Extract the [x, y] coordinate from the center of the cell holding the provided text.  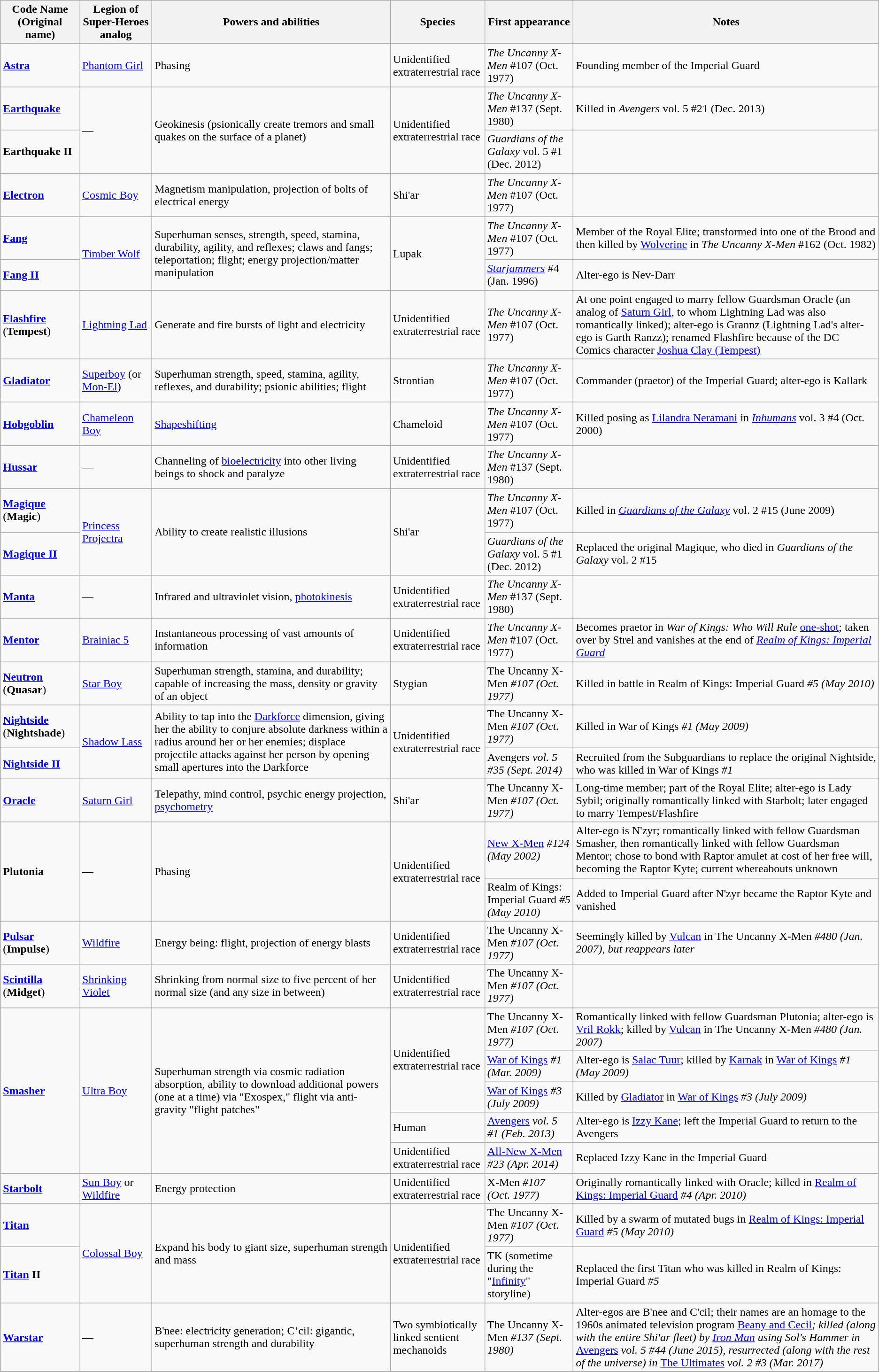
Commander (praetor) of the Imperial Guard; alter-ego is Kallark [726, 380]
Titan II [40, 1275]
Magique (Magic) [40, 510]
Superhuman strength, speed, stamina, agility, reflexes, and durability; psionic abilities; flight [271, 380]
Telepathy, mind control, psychic energy projection, psychometry [271, 800]
Superboy (or Mon-El) [116, 380]
Code Name (Original name) [40, 22]
Generate and fire bursts of light and electricity [271, 325]
Shapeshifting [271, 424]
Energy being: flight, projection of energy blasts [271, 943]
Infrared and ultraviolet vision, photokinesis [271, 597]
Pulsar (Impulse) [40, 943]
Shrinking Violet [116, 986]
Gladiator [40, 380]
Princess Projectra [116, 532]
Killed posing as Lilandra Neramani in Inhumans vol. 3 #4 (Oct. 2000) [726, 424]
New X-Men #124 (May 2002) [529, 850]
Earthquake [40, 109]
Shrinking from normal size to five percent of her normal size (and any size in between) [271, 986]
Originally romantically linked with Oracle; killed in Realm of Kings: Imperial Guard #4 (Apr. 2010) [726, 1188]
Nightside II [40, 764]
Starbolt [40, 1188]
Killed in Guardians of the Galaxy vol. 2 #15 (June 2009) [726, 510]
Colossal Boy [116, 1253]
TK (sometime during the "Infinity" storyline) [529, 1275]
Realm of Kings: Imperial Guard #5 (May 2010) [529, 899]
Phantom Girl [116, 65]
Hobgoblin [40, 424]
Shadow Lass [116, 742]
Member of the Royal Elite; transformed into one of the Brood and then killed by Wolverine in The Uncanny X-Men #162 (Oct. 1982) [726, 238]
Replaced Izzy Kane in the Imperial Guard [726, 1157]
Wildfire [116, 943]
Titan [40, 1225]
Recruited from the Subguardians to replace the original Nightside, who was killed in War of Kings #1 [726, 764]
Plutonia [40, 872]
Killed in battle in Realm of Kings: Imperial Guard #5 (May 2010) [726, 683]
Stygian [438, 683]
Geokinesis (psionically create tremors and small quakes on the surface of a planet) [271, 130]
Star Boy [116, 683]
Channeling of bioelectricity into other living beings to shock and paralyze [271, 467]
Lupak [438, 254]
Cosmic Boy [116, 195]
Brainiac 5 [116, 640]
Astra [40, 65]
Nightside (Nightshade) [40, 727]
Mentor [40, 640]
Killed by a swarm of mutated bugs in Realm of Kings: Imperial Guard #5 (May 2010) [726, 1225]
Fang [40, 238]
Avengers vol. 5 #35 (Sept. 2014) [529, 764]
Chameleon Boy [116, 424]
All-New X-Men #23 (Apr. 2014) [529, 1157]
Two symbiotically linked sentient mechanoids [438, 1337]
Alter-ego is Izzy Kane; left the Imperial Guard to return to the Avengers [726, 1127]
Avengers vol. 5 #1 (Feb. 2013) [529, 1127]
Hussar [40, 467]
Human [438, 1127]
Earthquake II [40, 152]
Chameloid [438, 424]
Neutron (Quasar) [40, 683]
Sun Boy or Wildfire [116, 1188]
Seemingly killed by Vulcan in The Uncanny X-Men #480 (Jan. 2007), but reappears later [726, 943]
Powers and abilities [271, 22]
Becomes praetor in War of Kings: Who Will Rule one-shot; taken over by Strel and vanishes at the end of Realm of Kings: Imperial Guard [726, 640]
Electron [40, 195]
Alter-ego is Nev-Darr [726, 275]
Killed in War of Kings #1 (May 2009) [726, 727]
Ability to create realistic illusions [271, 532]
Replaced the original Magique, who died in Guardians of the Galaxy vol. 2 #15 [726, 553]
B'nee: electricity generation; C’cil: gigantic, superhuman strength and durability [271, 1337]
Energy protection [271, 1188]
War of Kings #1 (Mar. 2009) [529, 1066]
Killed by Gladiator in War of Kings #3 (July 2009) [726, 1096]
Killed in Avengers vol. 5 #21 (Dec. 2013) [726, 109]
Oracle [40, 800]
Founding member of the Imperial Guard [726, 65]
X-Men #107 (Oct. 1977) [529, 1188]
Species [438, 22]
Timber Wolf [116, 254]
Alter-ego is Salac Tuur; killed by Karnak in War of Kings #1 (May 2009) [726, 1066]
Lightning Lad [116, 325]
Magnetism manipulation, projection of bolts of electrical energy [271, 195]
Flashfire (Tempest) [40, 325]
Replaced the first Titan who was killed in Realm of Kings: Imperial Guard #5 [726, 1275]
Manta [40, 597]
Smasher [40, 1090]
War of Kings #3 (July 2009) [529, 1096]
Warstar [40, 1337]
Starjammers #4 (Jan. 1996) [529, 275]
Expand his body to giant size, superhuman strength and mass [271, 1253]
Saturn Girl [116, 800]
First appearance [529, 22]
Scintilla (Midget) [40, 986]
Ultra Boy [116, 1090]
Added to Imperial Guard after N'zyr became the Raptor Kyte and vanished [726, 899]
Magique II [40, 553]
Superhuman strength, stamina, and durability; capable of increasing the mass, density or gravity of an object [271, 683]
Instantaneous processing of vast amounts of information [271, 640]
Fang II [40, 275]
Romantically linked with fellow Guardsman Plutonia; alter-ego is Vril Rokk; killed by Vulcan in The Uncanny X-Men #480 (Jan. 2007) [726, 1029]
Legion of Super-Heroes analog [116, 22]
Strontian [438, 380]
Notes [726, 22]
